Search for the cell housing the specified text and yield its (x, y) center coordinate. 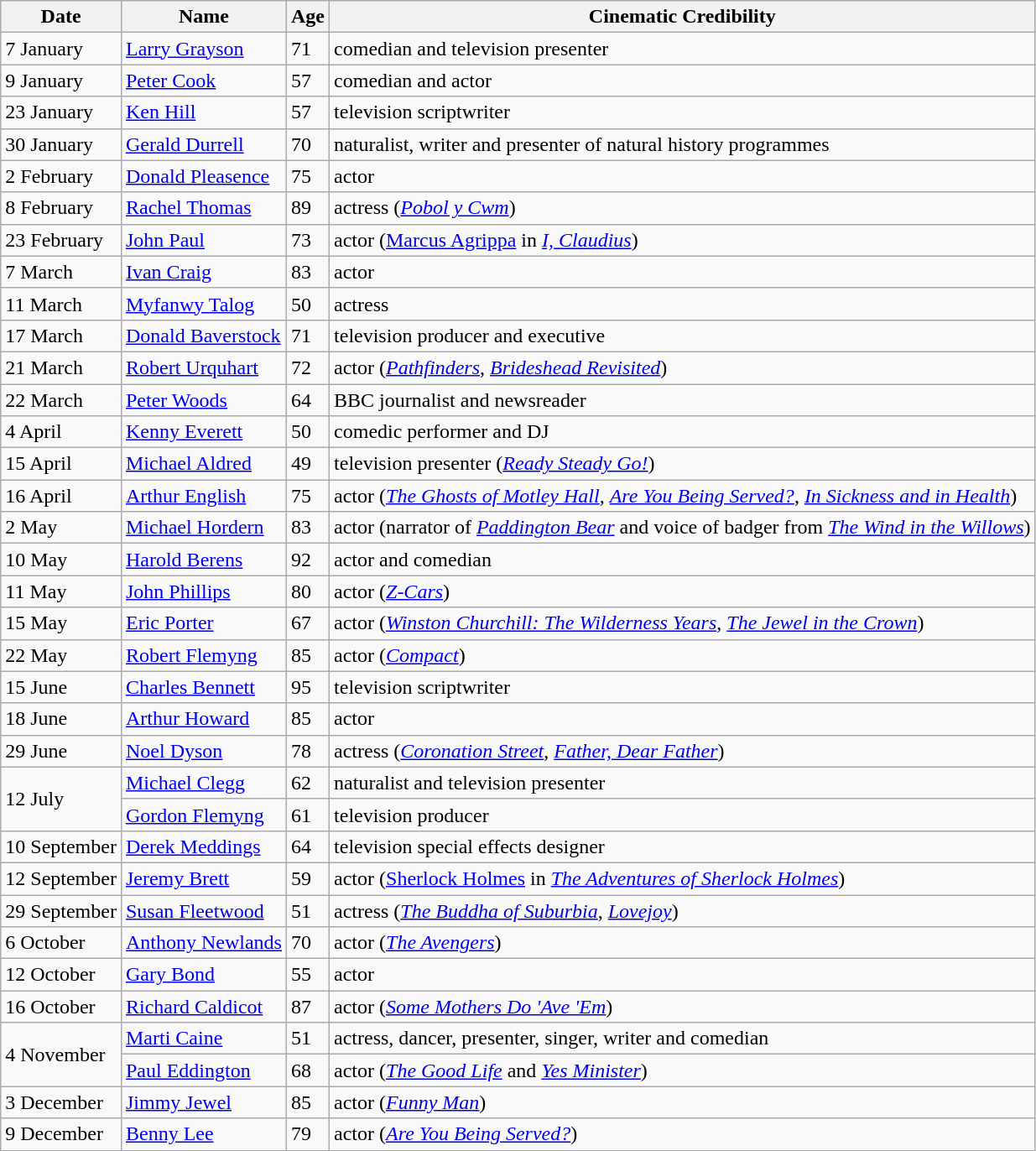
actor (The Avengers) (683, 943)
comedic performer and DJ (683, 432)
4 November (61, 1055)
BBC journalist and newsreader (683, 400)
actor and comedian (683, 560)
11 May (61, 591)
Robert Flemyng (203, 655)
Ivan Craig (203, 272)
11 March (61, 304)
10 May (61, 560)
15 June (61, 687)
12 July (61, 799)
73 (307, 240)
actress (The Buddha of Suburbia, Lovejoy) (683, 910)
actor (Are You Being Served?) (683, 1134)
television special effects designer (683, 846)
actress (683, 304)
actress (Pobol y Cwm) (683, 208)
Donald Pleasence (203, 176)
television producer (683, 815)
actor (Z-Cars) (683, 591)
80 (307, 591)
8 February (61, 208)
7 January (61, 49)
9 December (61, 1134)
29 September (61, 910)
Age (307, 17)
59 (307, 878)
10 September (61, 846)
15 May (61, 623)
Kenny Everett (203, 432)
Charles Bennett (203, 687)
Peter Cook (203, 81)
Arthur English (203, 496)
79 (307, 1134)
23 February (61, 240)
72 (307, 367)
4 April (61, 432)
Michael Clegg (203, 783)
Cinematic Credibility (683, 17)
Marti Caine (203, 1039)
Gordon Flemyng (203, 815)
Peter Woods (203, 400)
9 January (61, 81)
actor (The Ghosts of Motley Hall, Are You Being Served?, In Sickness and in Health) (683, 496)
Paul Eddington (203, 1070)
John Paul (203, 240)
2 May (61, 528)
actress, dancer, presenter, singer, writer and comedian (683, 1039)
67 (307, 623)
Eric Porter (203, 623)
16 April (61, 496)
Michael Hordern (203, 528)
Myfanwy Talog (203, 304)
15 April (61, 464)
television producer and executive (683, 336)
actor (Sherlock Holmes in The Adventures of Sherlock Holmes) (683, 878)
18 June (61, 719)
16 October (61, 1007)
comedian and television presenter (683, 49)
12 October (61, 975)
21 March (61, 367)
78 (307, 751)
actor (Compact) (683, 655)
Ken Hill (203, 112)
Gary Bond (203, 975)
29 June (61, 751)
3 December (61, 1102)
Arthur Howard (203, 719)
Jimmy Jewel (203, 1102)
95 (307, 687)
comedian and actor (683, 81)
30 January (61, 144)
92 (307, 560)
23 January (61, 112)
89 (307, 208)
actor (Marcus Agrippa in I, Claudius) (683, 240)
Michael Aldred (203, 464)
actor (Winston Churchill: The Wilderness Years, The Jewel in the Crown) (683, 623)
87 (307, 1007)
Susan Fleetwood (203, 910)
22 March (61, 400)
7 March (61, 272)
John Phillips (203, 591)
Noel Dyson (203, 751)
Date (61, 17)
naturalist, writer and presenter of natural history programmes (683, 144)
Derek Meddings (203, 846)
Jeremy Brett (203, 878)
61 (307, 815)
Larry Grayson (203, 49)
actress (Coronation Street, Father, Dear Father) (683, 751)
Anthony Newlands (203, 943)
naturalist and television presenter (683, 783)
Richard Caldicot (203, 1007)
actor (Pathfinders, Brideshead Revisited) (683, 367)
2 February (61, 176)
Name (203, 17)
Harold Berens (203, 560)
49 (307, 464)
17 March (61, 336)
62 (307, 783)
Robert Urquhart (203, 367)
actor (The Good Life and Yes Minister) (683, 1070)
television presenter (Ready Steady Go!) (683, 464)
actor (narrator of Paddington Bear and voice of badger from The Wind in the Willows) (683, 528)
68 (307, 1070)
actor (Some Mothers Do 'Ave 'Em) (683, 1007)
Gerald Durrell (203, 144)
Donald Baverstock (203, 336)
22 May (61, 655)
Rachel Thomas (203, 208)
actor (Funny Man) (683, 1102)
Benny Lee (203, 1134)
12 September (61, 878)
55 (307, 975)
6 October (61, 943)
